Extract the [X, Y] coordinate from the center of the cell holding the provided text.  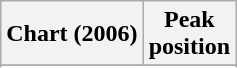
Peakposition [189, 34]
Chart (2006) [72, 34]
